For the text-containing cell, return its midpoint in [x, y] coordinate format. 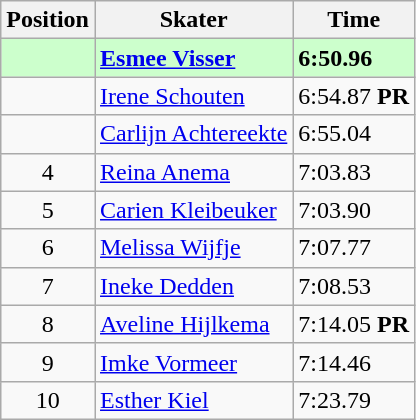
6:54.87 PR [354, 96]
6:50.96 [354, 58]
6:55.04 [354, 134]
7:14.46 [354, 362]
9 [48, 362]
10 [48, 400]
Ineke Dedden [193, 286]
Time [354, 20]
7:14.05 PR [354, 324]
Esther Kiel [193, 400]
7 [48, 286]
7:08.53 [354, 286]
Irene Schouten [193, 96]
8 [48, 324]
6 [48, 248]
7:23.79 [354, 400]
4 [48, 172]
Carlijn Achtereekte [193, 134]
5 [48, 210]
Melissa Wijfje [193, 248]
Position [48, 20]
Reina Anema [193, 172]
Esmee Visser [193, 58]
Aveline Hijlkema [193, 324]
Skater [193, 20]
7:07.77 [354, 248]
7:03.83 [354, 172]
7:03.90 [354, 210]
Imke Vormeer [193, 362]
Carien Kleibeuker [193, 210]
